Identify which cell holds the provided text, then report its (x, y) central coordinate. 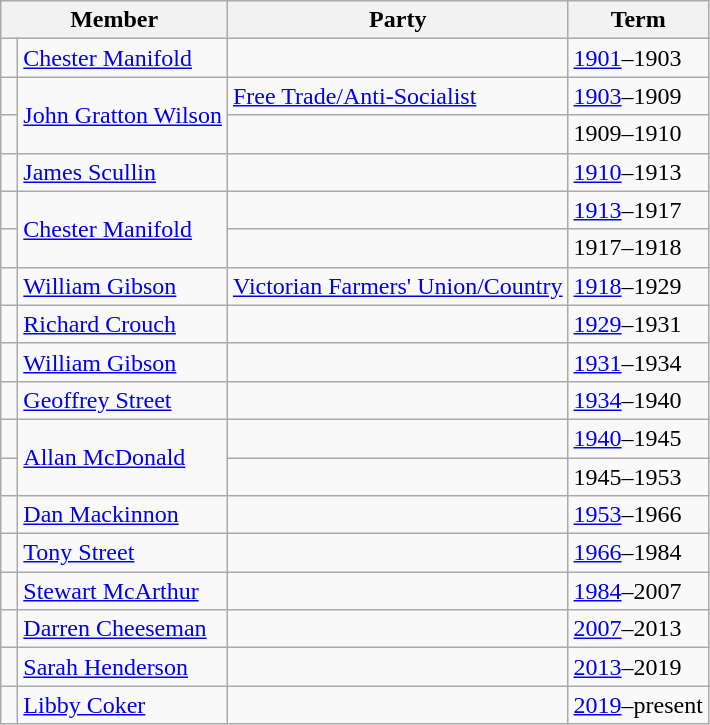
Party (398, 20)
Darren Cheeseman (123, 629)
1918–1929 (638, 286)
James Scullin (123, 172)
Libby Coker (123, 705)
1903–1909 (638, 96)
1917–1918 (638, 248)
1931–1934 (638, 362)
1929–1931 (638, 324)
John Gratton Wilson (123, 115)
Allan McDonald (123, 457)
1945–1953 (638, 477)
Richard Crouch (123, 324)
Stewart McArthur (123, 591)
Sarah Henderson (123, 667)
2019–present (638, 705)
1910–1913 (638, 172)
2007–2013 (638, 629)
1984–2007 (638, 591)
1934–1940 (638, 400)
Dan Mackinnon (123, 515)
Geoffrey Street (123, 400)
1953–1966 (638, 515)
1966–1984 (638, 553)
Free Trade/Anti-Socialist (398, 96)
Member (114, 20)
1909–1910 (638, 134)
1940–1945 (638, 438)
Tony Street (123, 553)
Term (638, 20)
1901–1903 (638, 58)
Victorian Farmers' Union/Country (398, 286)
1913–1917 (638, 210)
2013–2019 (638, 667)
